Determine the [X, Y] coordinate at the center of the cell enclosing the given text.  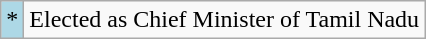
Elected as Chief Minister of Tamil Nadu [224, 20]
* [12, 20]
